Scan for the cell matching the given text and deliver its (x, y) coordinate at center. 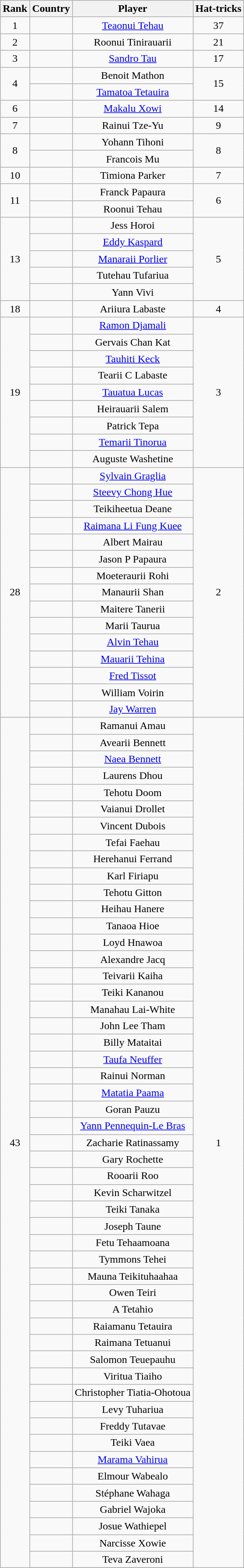
Teiki Vaea (133, 1443)
Karl Firiapu (133, 876)
28 (15, 592)
Avearii Bennett (133, 743)
Alvin Tehau (133, 642)
Fetu Tehaamoana (133, 1242)
15 (218, 84)
Loyd Hnawoa (133, 942)
Joseph Taune (133, 1226)
Heihau Hanere (133, 909)
Auguste Washetine (133, 459)
Elmour Wabealo (133, 1476)
Manaurii Shan (133, 592)
Tearii C Labaste (133, 375)
Tutehau Tufariua (133, 276)
Temarii Tinorua (133, 442)
Owen Teiri (133, 1293)
Heirauarii Salem (133, 409)
Vaianui Drollet (133, 809)
Mauarii Tehina (133, 659)
5 (218, 259)
Fred Tissot (133, 676)
Tymmons Tehei (133, 1259)
Benoit Mathon (133, 75)
Levy Tuhariua (133, 1409)
Teivarii Kaiha (133, 976)
Marii Taurua (133, 626)
Rainui Tze-Yu (133, 125)
Ramon Djamali (133, 326)
Makalu Xowi (133, 109)
Ariiura Labaste (133, 309)
Rainui Norman (133, 1076)
Matatia Paama (133, 1093)
Jay Warren (133, 709)
Player (133, 9)
Teva Zaveroni (133, 1560)
Billy Mataitai (133, 1043)
Raimana Tetuanui (133, 1343)
Jason P Papaura (133, 559)
19 (15, 393)
Kevin Scharwitzel (133, 1193)
9 (218, 125)
Alexandre Jacq (133, 959)
Marama Vahirua (133, 1459)
William Voirin (133, 692)
Country (51, 9)
Eddy Kaspard (133, 242)
18 (15, 309)
Timiona Parker (133, 175)
Tauhiti Keck (133, 359)
Goran Pauzu (133, 1109)
Yohann Tihoni (133, 142)
Sylvain Graglia (133, 475)
Stéphane Wahaga (133, 1493)
10 (15, 175)
Manaraii Porlier (133, 259)
Tamatoa Tetauira (133, 92)
Gary Rochette (133, 1159)
Mauna Teikituhaahaa (133, 1276)
13 (15, 259)
Francois Mu (133, 159)
Salomon Teuepauhu (133, 1359)
Gabriel Wajoka (133, 1509)
Rooarii Roo (133, 1176)
John Lee Tham (133, 1026)
21 (218, 42)
11 (15, 200)
Teikiheetua Deane (133, 509)
Tehotu Gitton (133, 892)
Zacharie Ratinassamy (133, 1143)
37 (218, 25)
Ramanui Amau (133, 726)
Naea Bennett (133, 759)
Sandro Tau (133, 59)
Tehotu Doom (133, 793)
Freddy Tutavae (133, 1426)
Narcisse Xowie (133, 1543)
Manahau Lai-White (133, 1009)
Tanaoa Hioe (133, 926)
Hat-tricks (218, 9)
17 (218, 59)
Roonui Tehau (133, 209)
A Tetahio (133, 1310)
Teiki Tanaka (133, 1209)
Tauatua Lucas (133, 392)
Roonui Tinirauarii (133, 42)
Viritua Tiaiho (133, 1376)
Moeteraurii Rohi (133, 576)
Raimana Li Fung Kuee (133, 526)
Patrick Tepa (133, 425)
Teiki Kananou (133, 992)
Teaonui Tehau (133, 25)
Franck Papaura (133, 192)
14 (218, 109)
Taufa Neuffer (133, 1059)
43 (15, 1143)
Yann Pennequin-Le Bras (133, 1126)
Maitere Tanerii (133, 609)
Laurens Dhou (133, 776)
Herehanui Ferrand (133, 859)
Rank (15, 9)
Steevy Chong Hue (133, 492)
Jess Horoi (133, 226)
Tefai Faehau (133, 842)
Josue Wathiepel (133, 1526)
Raiamanu Tetauira (133, 1326)
Vincent Dubois (133, 826)
Yann Vivi (133, 292)
Christopher Tiatia-Ohotoua (133, 1393)
Albert Mairau (133, 542)
Gervais Chan Kat (133, 342)
